From the cell containing the given text, extract its center point as [x, y] coordinate. 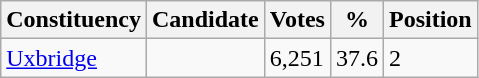
Uxbridge [74, 58]
2 [430, 58]
Position [430, 20]
Constituency [74, 20]
37.6 [356, 58]
Votes [297, 20]
6,251 [297, 58]
% [356, 20]
Candidate [205, 20]
